Identify which cell holds the provided text, then report its (X, Y) central coordinate. 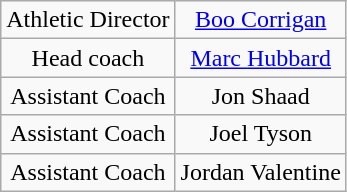
Boo Corrigan (260, 20)
Head coach (88, 58)
Jon Shaad (260, 96)
Joel Tyson (260, 134)
Athletic Director (88, 20)
Jordan Valentine (260, 172)
Marc Hubbard (260, 58)
